Find where the given text appears and provide that cell's center as (x, y) coordinate. 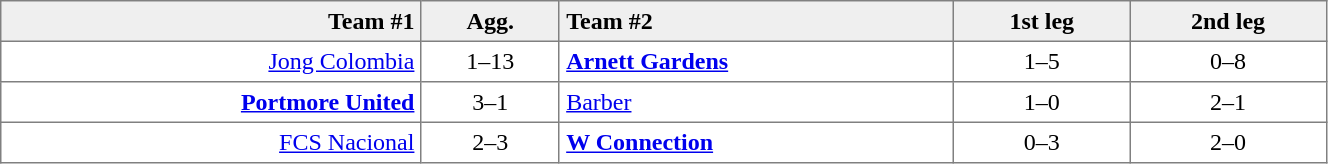
0–8 (1228, 61)
Team #2 (756, 21)
1–13 (490, 61)
Team #1 (211, 21)
Jong Colombia (211, 61)
W Connection (756, 142)
Agg. (490, 21)
1–5 (1042, 61)
1st leg (1042, 21)
2–1 (1228, 102)
2–0 (1228, 142)
2nd leg (1228, 21)
3–1 (490, 102)
Barber (756, 102)
Portmore United (211, 102)
0–3 (1042, 142)
2–3 (490, 142)
1–0 (1042, 102)
Arnett Gardens (756, 61)
FCS Nacional (211, 142)
